Return the [X, Y] coordinate for the center point of the cell that contains the specified text.  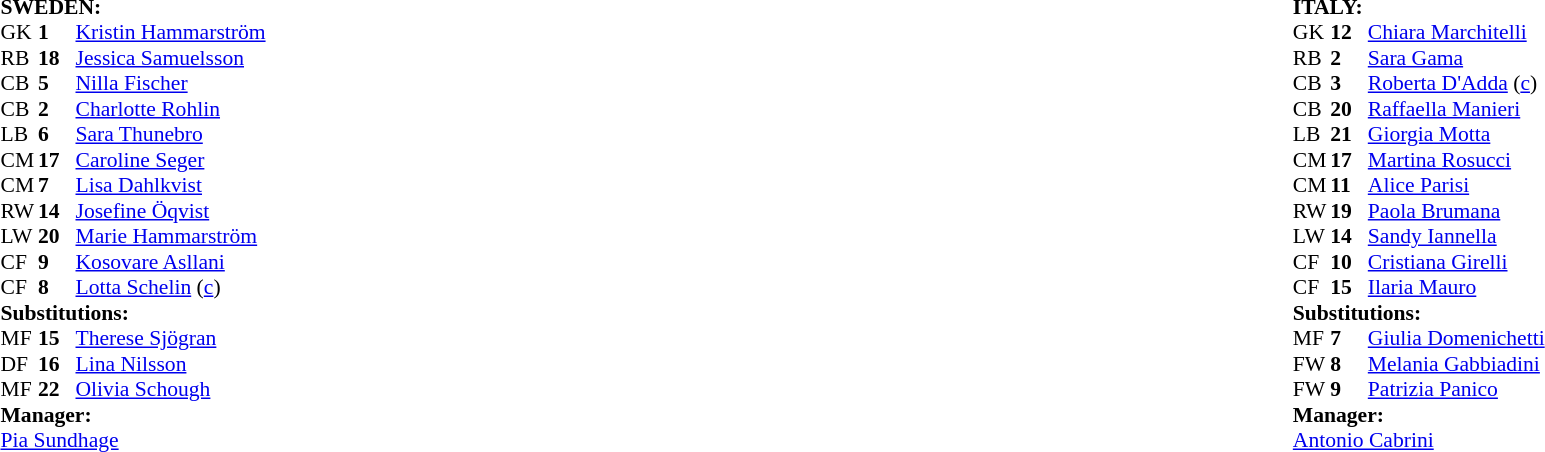
Roberta D'Adda (c) [1456, 83]
Sandy Iannella [1456, 237]
Martina Rosucci [1456, 160]
18 [57, 58]
12 [1349, 33]
11 [1349, 185]
Melania Gabbiadini [1456, 364]
Lotta Schelin (c) [171, 287]
Lisa Dahlkvist [171, 185]
Alice Parisi [1456, 185]
Marie Hammarström [171, 237]
Kristin Hammarström [171, 33]
Olivia Schough [171, 389]
Patrizia Panico [1456, 389]
Sara Thunebro [171, 135]
5 [57, 83]
19 [1349, 211]
1 [57, 33]
Caroline Seger [171, 160]
Giulia Domenichetti [1456, 339]
22 [57, 389]
3 [1349, 83]
Sara Gama [1456, 58]
Jessica Samuelsson [171, 58]
Lina Nilsson [171, 364]
Charlotte Rohlin [171, 109]
Giorgia Motta [1456, 135]
21 [1349, 135]
Raffaella Manieri [1456, 109]
Kosovare Asllani [171, 262]
Nilla Fischer [171, 83]
Chiara Marchitelli [1456, 33]
10 [1349, 262]
Paola Brumana [1456, 211]
16 [57, 364]
Therese Sjögran [171, 339]
Josefine Öqvist [171, 211]
DF [19, 364]
Ilaria Mauro [1456, 287]
Cristiana Girelli [1456, 262]
6 [57, 135]
